Search for the cell housing the specified text and yield its (x, y) center coordinate. 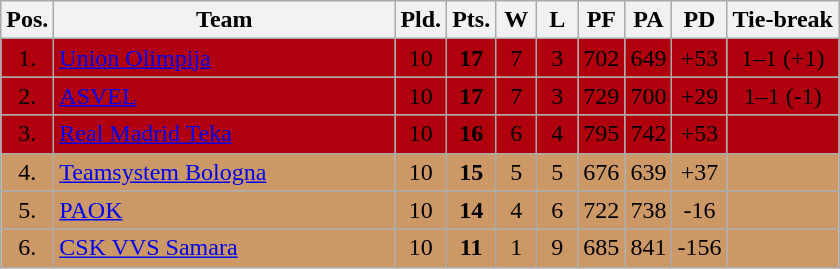
Team (224, 20)
PF (602, 20)
738 (648, 210)
15 (472, 172)
729 (602, 96)
PA (648, 20)
4. (28, 172)
5. (28, 210)
Teamsystem Bologna (224, 172)
Pld. (421, 20)
649 (648, 58)
Pts. (472, 20)
1–1 (+1) (783, 58)
Pos. (28, 20)
6. (28, 248)
1–1 (-1) (783, 96)
16 (472, 134)
11 (472, 248)
639 (648, 172)
Tie-break (783, 20)
2. (28, 96)
1 (516, 248)
PAOK (224, 210)
W (516, 20)
700 (648, 96)
14 (472, 210)
1. (28, 58)
9 (558, 248)
676 (602, 172)
742 (648, 134)
Union Olimpija (224, 58)
685 (602, 248)
3. (28, 134)
702 (602, 58)
722 (602, 210)
Real Madrid Teka (224, 134)
795 (602, 134)
ASVEL (224, 96)
+29 (700, 96)
+37 (700, 172)
-16 (700, 210)
CSK VVS Samara (224, 248)
-156 (700, 248)
L (558, 20)
PD (700, 20)
841 (648, 248)
